Return the (x, y) coordinate for the center point of the cell that contains the specified text.  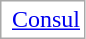
Consul (46, 19)
